Detect which cell encompasses the target text, then output its (X, Y) center coordinate. 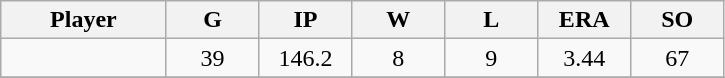
G (212, 20)
SO (678, 20)
8 (398, 58)
146.2 (306, 58)
ERA (584, 20)
3.44 (584, 58)
W (398, 20)
67 (678, 58)
39 (212, 58)
L (492, 20)
Player (84, 20)
IP (306, 20)
9 (492, 58)
